Identify which cell holds the provided text, then report its [x, y] central coordinate. 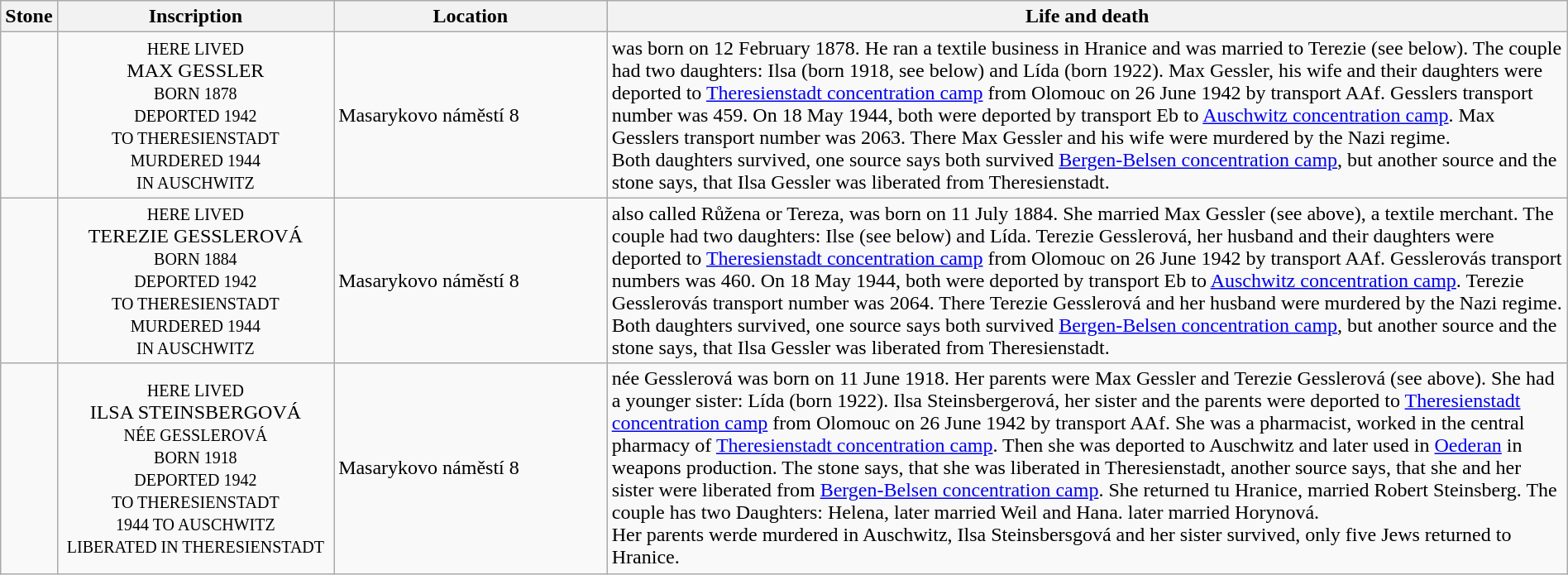
Life and death [1087, 17]
Inscription [195, 17]
HERE LIVEDILSA STEINSBERGOVÁ NÉE GESSLEROVÁBORN 1918DEPORTED 1942TO THERESIENSTADT 1944 TO AUSCHWITZ LIBERATED IN THERESIENSTADT [195, 468]
Stone [29, 17]
Location [471, 17]
HERE LIVEDMAX GESSLERBORN 1878 DEPORTED 1942TO THERESIENSTADTMURDERED 1944IN AUSCHWITZ [195, 115]
HERE LIVEDTEREZIE GESSLEROVÁ BORN 1884 DEPORTED 1942TO THERESIENSTADTMURDERED 1944IN AUSCHWITZ [195, 280]
